Provide the (X, Y) coordinate of the cell's center where the given text is located.  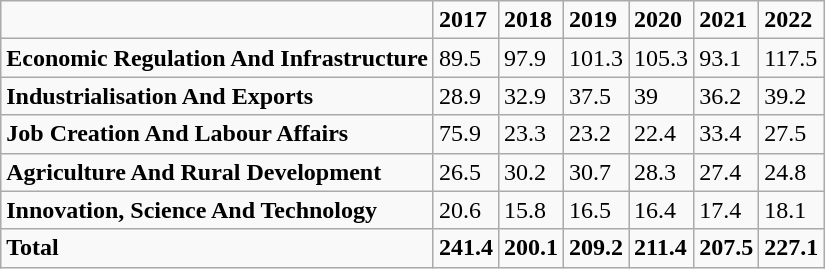
Total (218, 248)
Agriculture And Rural Development (218, 172)
28.3 (662, 172)
89.5 (466, 58)
23.3 (530, 134)
2021 (726, 20)
32.9 (530, 96)
93.1 (726, 58)
75.9 (466, 134)
211.4 (662, 248)
27.4 (726, 172)
27.5 (792, 134)
101.3 (596, 58)
16.5 (596, 210)
16.4 (662, 210)
15.8 (530, 210)
2022 (792, 20)
241.4 (466, 248)
20.6 (466, 210)
39 (662, 96)
30.2 (530, 172)
22.4 (662, 134)
2020 (662, 20)
28.9 (466, 96)
2019 (596, 20)
Job Creation And Labour Affairs (218, 134)
Economic Regulation And Infrastructure (218, 58)
18.1 (792, 210)
2018 (530, 20)
105.3 (662, 58)
209.2 (596, 248)
30.7 (596, 172)
Innovation, Science And Technology (218, 210)
26.5 (466, 172)
117.5 (792, 58)
17.4 (726, 210)
Industrialisation And Exports (218, 96)
39.2 (792, 96)
2017 (466, 20)
24.8 (792, 172)
23.2 (596, 134)
36.2 (726, 96)
207.5 (726, 248)
33.4 (726, 134)
37.5 (596, 96)
227.1 (792, 248)
200.1 (530, 248)
97.9 (530, 58)
